From the cell containing the given text, extract its center point as (x, y) coordinate. 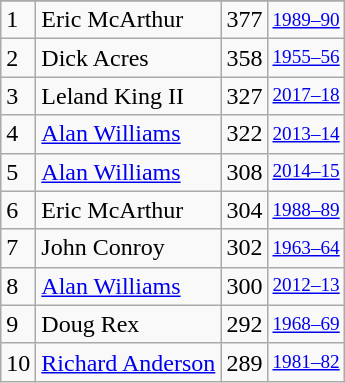
308 (244, 172)
Leland King II (128, 96)
2014–15 (306, 172)
327 (244, 96)
1963–64 (306, 248)
1968–69 (306, 324)
1 (18, 20)
302 (244, 248)
300 (244, 286)
1989–90 (306, 20)
322 (244, 134)
8 (18, 286)
5 (18, 172)
358 (244, 58)
1955–56 (306, 58)
2013–14 (306, 134)
6 (18, 210)
7 (18, 248)
2 (18, 58)
2012–13 (306, 286)
292 (244, 324)
2017–18 (306, 96)
377 (244, 20)
Richard Anderson (128, 362)
Dick Acres (128, 58)
304 (244, 210)
10 (18, 362)
1988–89 (306, 210)
3 (18, 96)
289 (244, 362)
4 (18, 134)
Doug Rex (128, 324)
John Conroy (128, 248)
1981–82 (306, 362)
9 (18, 324)
